Scan for the cell matching the given text and deliver its (X, Y) coordinate at center. 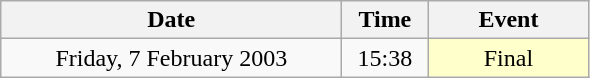
Final (508, 58)
Time (385, 20)
Date (172, 20)
15:38 (385, 58)
Event (508, 20)
Friday, 7 February 2003 (172, 58)
